Capture the cell that displays the provided text and extract its (X, Y) central coordinate. 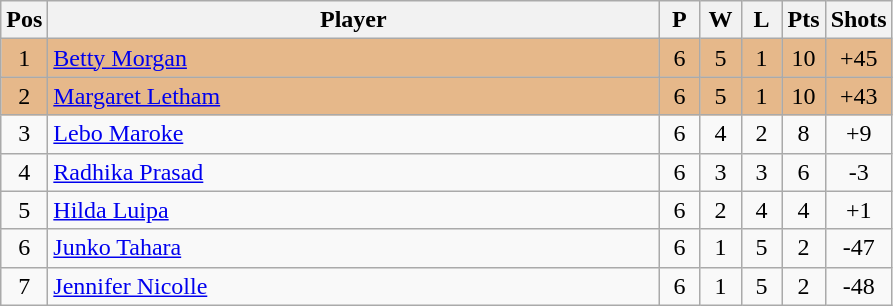
+43 (858, 96)
Pos (24, 20)
-48 (858, 286)
Junko Tahara (354, 248)
Jennifer Nicolle (354, 286)
Pts (804, 20)
+45 (858, 58)
+1 (858, 210)
Margaret Letham (354, 96)
Betty Morgan (354, 58)
Lebo Maroke (354, 134)
+9 (858, 134)
Radhika Prasad (354, 172)
8 (804, 134)
Player (354, 20)
Hilda Luipa (354, 210)
W (720, 20)
P (680, 20)
7 (24, 286)
-47 (858, 248)
-3 (858, 172)
Shots (858, 20)
L (762, 20)
